Locate the cell with the specified text and output its (X, Y) center coordinate. 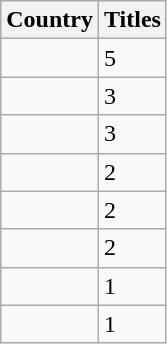
Titles (132, 20)
Country (50, 20)
5 (132, 58)
